Find where the given text appears and provide that cell's center as (X, Y) coordinate. 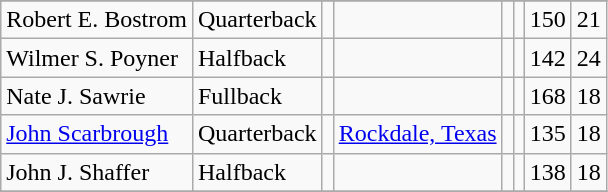
24 (588, 58)
135 (548, 134)
John J. Shaffer (97, 172)
168 (548, 96)
150 (548, 20)
Nate J. Sawrie (97, 96)
Rockdale, Texas (418, 134)
John Scarbrough (97, 134)
Fullback (257, 96)
138 (548, 172)
Wilmer S. Poyner (97, 58)
21 (588, 20)
142 (548, 58)
Robert E. Bostrom (97, 20)
